Capture the cell that displays the provided text and extract its (x, y) central coordinate. 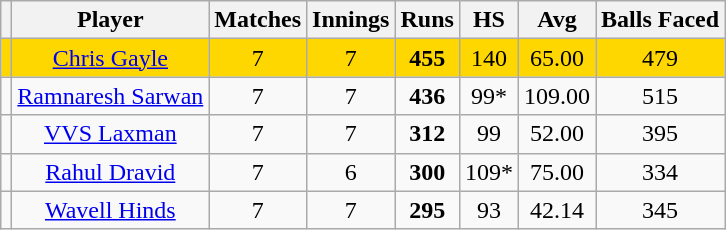
93 (488, 210)
109* (488, 172)
HS (488, 20)
436 (427, 96)
Matches (258, 20)
515 (660, 96)
Ramnaresh Sarwan (110, 96)
Avg (556, 20)
Chris Gayle (110, 58)
Rahul Dravid (110, 172)
Balls Faced (660, 20)
VVS Laxman (110, 134)
99 (488, 134)
Innings (351, 20)
Runs (427, 20)
Player (110, 20)
52.00 (556, 134)
65.00 (556, 58)
300 (427, 172)
395 (660, 134)
Wavell Hinds (110, 210)
140 (488, 58)
479 (660, 58)
334 (660, 172)
42.14 (556, 210)
312 (427, 134)
99* (488, 96)
75.00 (556, 172)
345 (660, 210)
455 (427, 58)
6 (351, 172)
295 (427, 210)
109.00 (556, 96)
